Identify which cell holds the provided text, then report its [x, y] central coordinate. 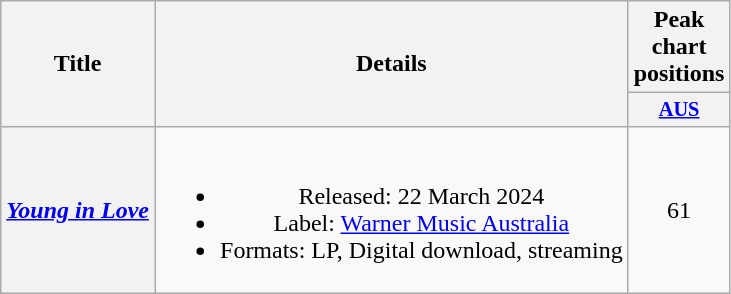
Released: 22 March 2024Label: Warner Music AustraliaFormats: LP, Digital download, streaming [391, 210]
Title [78, 64]
Peak chart positions [679, 47]
AUS [679, 110]
Details [391, 64]
Young in Love [78, 210]
61 [679, 210]
